From the cell containing the given text, extract its center point as (x, y) coordinate. 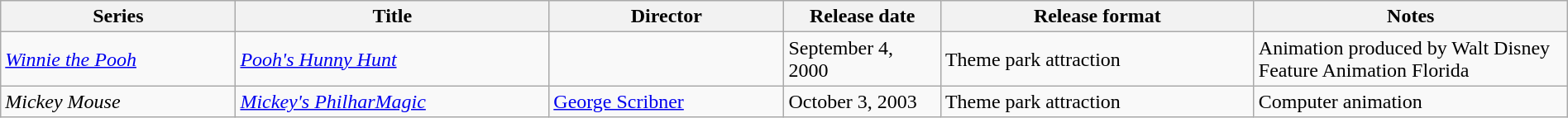
Notes (1411, 17)
Director (667, 17)
Release format (1097, 17)
Mickey's PhilharMagic (392, 101)
Mickey Mouse (118, 101)
Series (118, 17)
Winnie the Pooh (118, 59)
October 3, 2003 (862, 101)
George Scribner (667, 101)
Title (392, 17)
September 4, 2000 (862, 59)
Animation produced by Walt Disney Feature Animation Florida (1411, 59)
Release date (862, 17)
Pooh's Hunny Hunt (392, 59)
Computer animation (1411, 101)
